Return (x, y) of the center of cell containing provided text 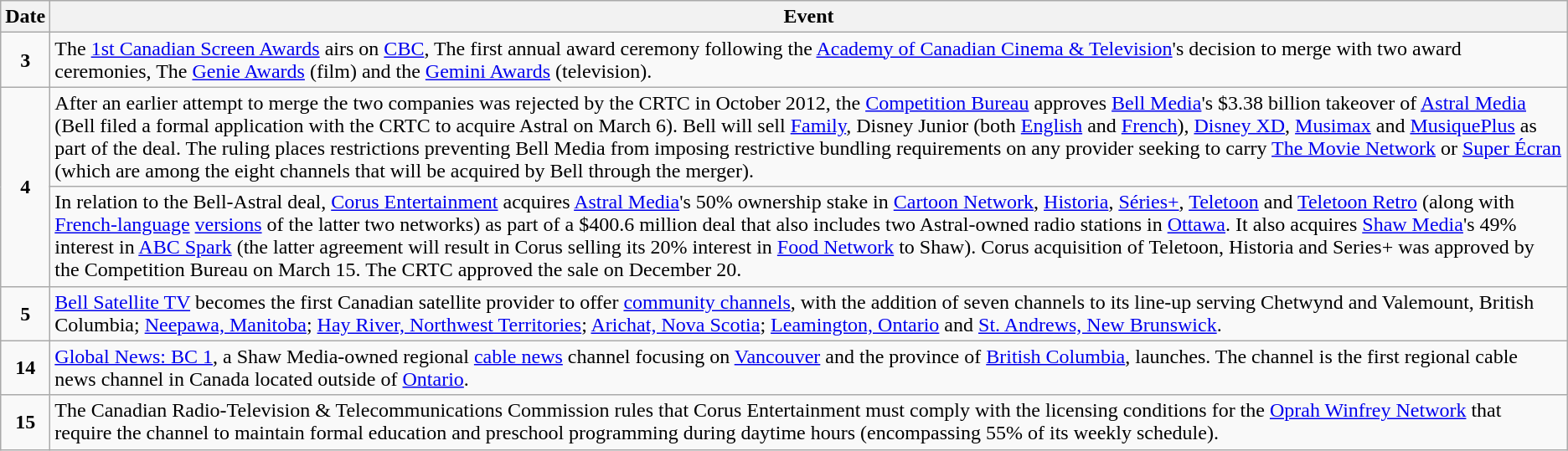
5 (25, 313)
3 (25, 60)
Event (809, 17)
4 (25, 187)
15 (25, 422)
Date (25, 17)
14 (25, 368)
